Return [X, Y] of the center of cell containing provided text 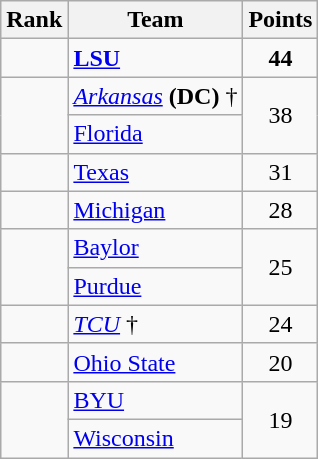
31 [280, 172]
TCU † [156, 324]
Wisconsin [156, 438]
Purdue [156, 286]
LSU [156, 58]
25 [280, 267]
Michigan [156, 210]
19 [280, 419]
20 [280, 362]
Arkansas (DC) † [156, 96]
Ohio State [156, 362]
28 [280, 210]
Texas [156, 172]
44 [280, 58]
BYU [156, 400]
Team [156, 20]
Baylor [156, 248]
24 [280, 324]
Points [280, 20]
38 [280, 115]
Rank [34, 20]
Florida [156, 134]
